From the cell containing the given text, extract its center point as (X, Y) coordinate. 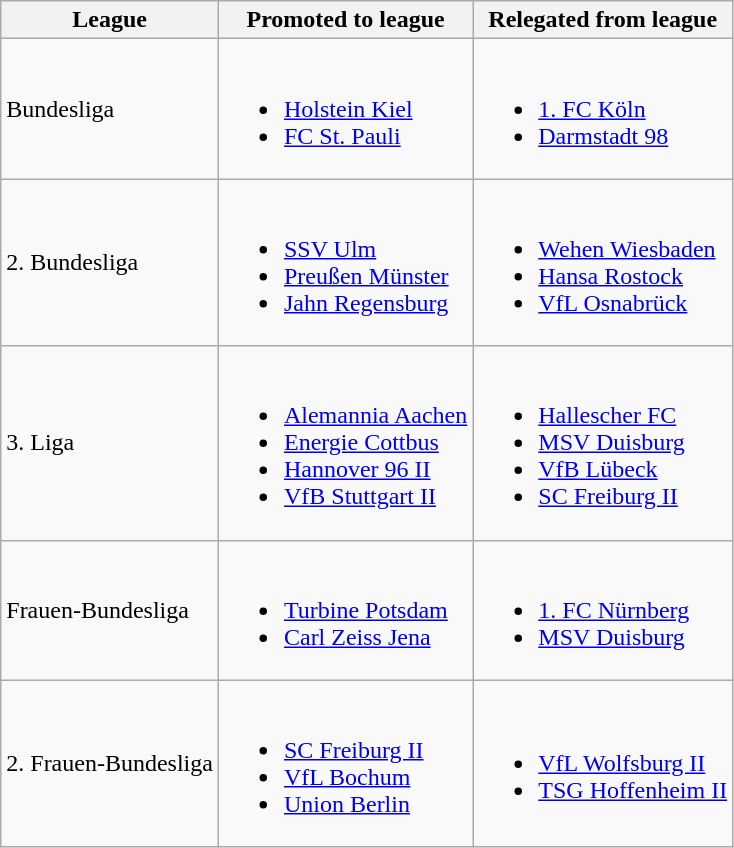
Bundesliga (110, 109)
2. Frauen-Bundesliga (110, 764)
1. FC KölnDarmstadt 98 (603, 109)
Wehen WiesbadenHansa RostockVfL Osnabrück (603, 262)
Frauen-Bundesliga (110, 610)
2. Bundesliga (110, 262)
Turbine PotsdamCarl Zeiss Jena (345, 610)
League (110, 20)
Hallescher FCMSV DuisburgVfB LübeckSC Freiburg II (603, 443)
3. Liga (110, 443)
VfL Wolfsburg IITSG Hoffenheim II (603, 764)
SC Freiburg IIVfL BochumUnion Berlin (345, 764)
Promoted to league (345, 20)
1. FC NürnbergMSV Duisburg (603, 610)
Holstein KielFC St. Pauli (345, 109)
Alemannia AachenEnergie CottbusHannover 96 IIVfB Stuttgart II (345, 443)
SSV UlmPreußen MünsterJahn Regensburg (345, 262)
Relegated from league (603, 20)
